Pinpoint the cell where the given text exists, returning its [X, Y] midpoint coordinate. 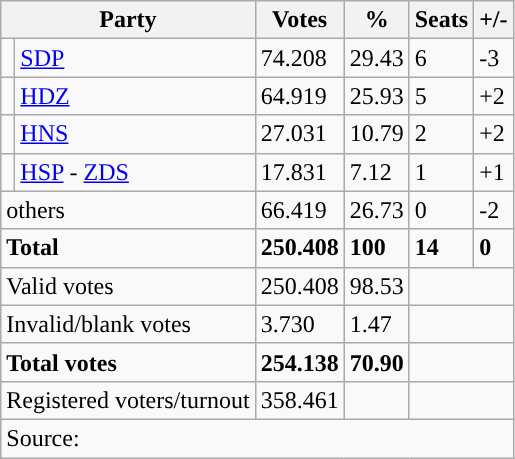
5 [441, 96]
Invalid/blank votes [128, 324]
14 [441, 248]
29.43 [376, 58]
7.12 [376, 172]
17.831 [300, 172]
1 [441, 172]
Valid votes [128, 286]
25.93 [376, 96]
Source: [257, 438]
3.730 [300, 324]
98.53 [376, 286]
100 [376, 248]
others [128, 210]
HSP - ZDS [135, 172]
27.031 [300, 134]
+1 [494, 172]
6 [441, 58]
358.461 [300, 400]
Party [128, 20]
-3 [494, 58]
66.419 [300, 210]
% [376, 20]
254.138 [300, 362]
Seats [441, 20]
10.79 [376, 134]
74.208 [300, 58]
+/- [494, 20]
HNS [135, 134]
Votes [300, 20]
70.90 [376, 362]
Total votes [128, 362]
HDZ [135, 96]
SDP [135, 58]
2 [441, 134]
26.73 [376, 210]
Registered voters/turnout [128, 400]
Total [128, 248]
-2 [494, 210]
64.919 [300, 96]
1.47 [376, 324]
